Find where the given text appears and provide that cell's center as [X, Y] coordinate. 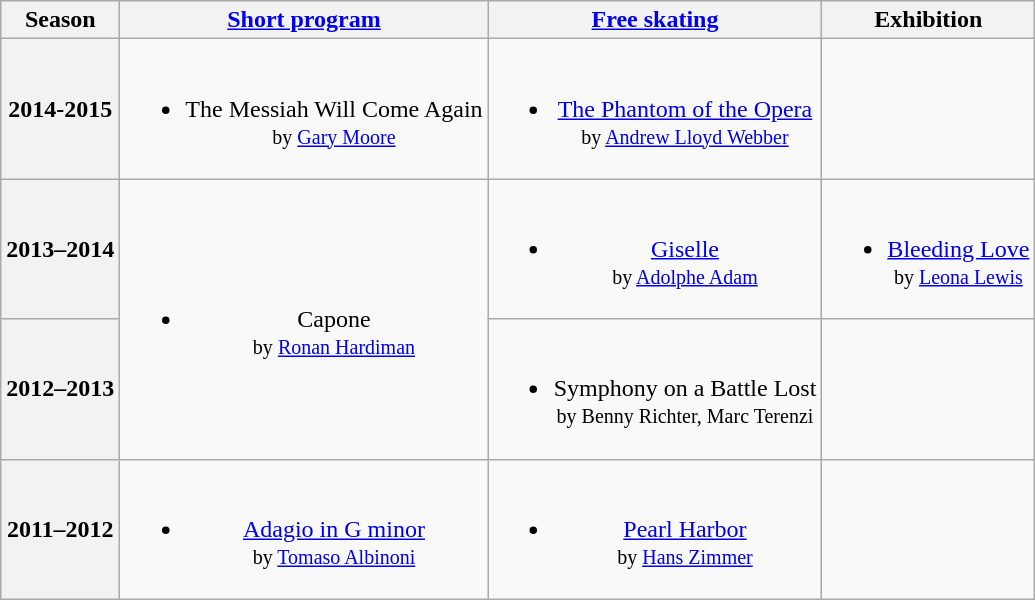
2012–2013 [60, 389]
Capone by Ronan Hardiman [304, 319]
Symphony on a Battle Lost by Benny Richter, Marc Terenzi [655, 389]
Short program [304, 20]
2013–2014 [60, 249]
Bleeding Love by Leona Lewis [928, 249]
Adagio in G minor by Tomaso Albinoni [304, 529]
The Phantom of the Opera by Andrew Lloyd Webber [655, 109]
Season [60, 20]
Giselle by Adolphe Adam [655, 249]
The Messiah Will Come Again by Gary Moore [304, 109]
2014-2015 [60, 109]
2011–2012 [60, 529]
Pearl Harbor by Hans Zimmer [655, 529]
Exhibition [928, 20]
Free skating [655, 20]
